Return the (x, y) coordinate for the center point of the cell that contains the specified text.  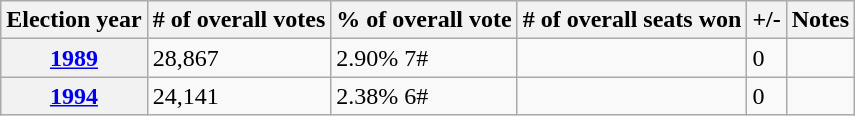
% of overall vote (424, 20)
24,141 (239, 96)
2.38% 6# (424, 96)
1994 (74, 96)
Notes (820, 20)
Election year (74, 20)
+/- (766, 20)
# of overall votes (239, 20)
1989 (74, 58)
28,867 (239, 58)
2.90% 7# (424, 58)
# of overall seats won (632, 20)
